Search for the cell housing the specified text and yield its [x, y] center coordinate. 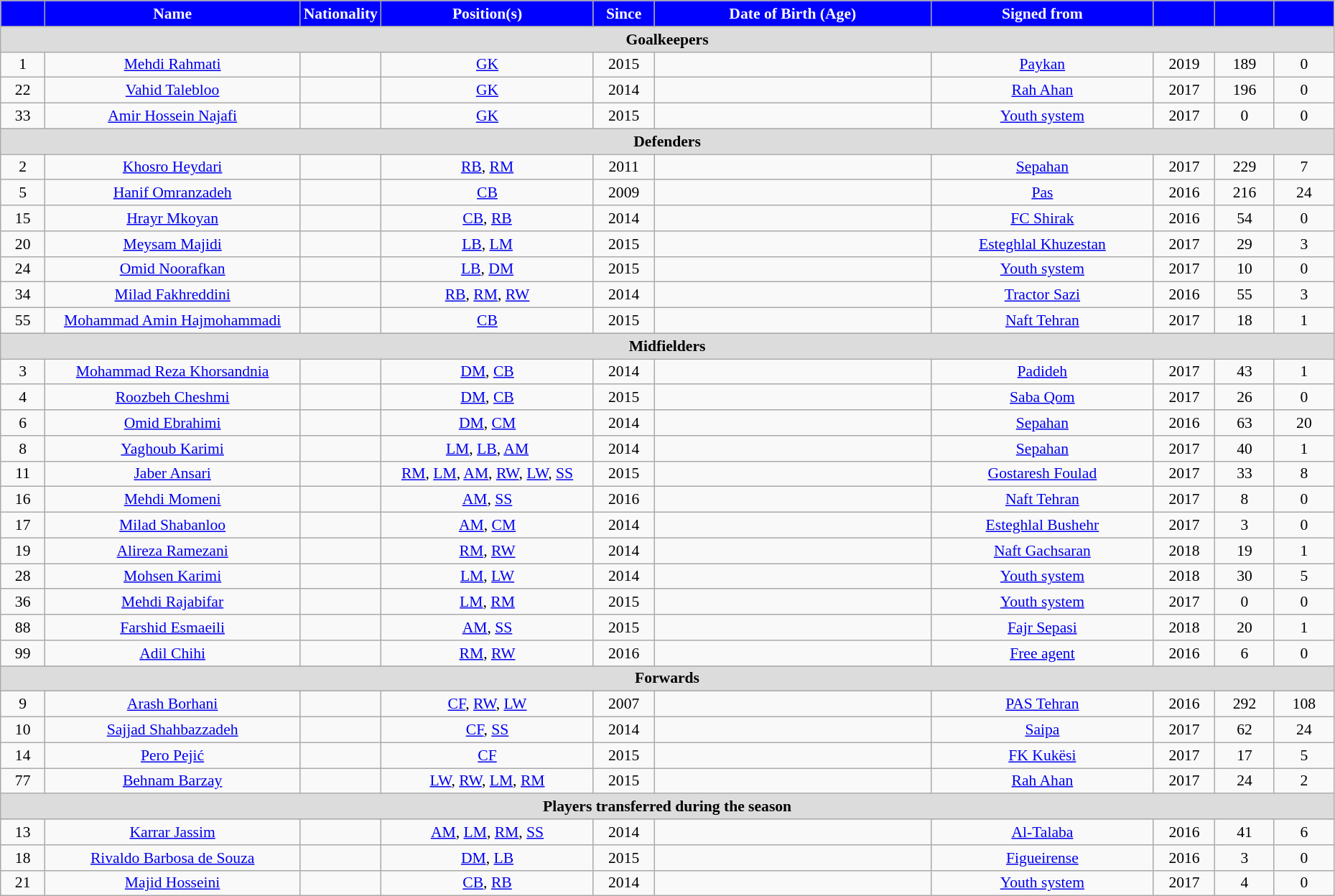
229 [1245, 167]
26 [1245, 398]
LM, RM [487, 602]
196 [1245, 90]
216 [1245, 193]
15 [23, 218]
21 [23, 883]
Alireza Ramezani [172, 551]
CF, SS [487, 730]
30 [1245, 577]
2011 [623, 167]
16 [23, 500]
Pas [1042, 193]
22 [23, 90]
Tractor Sazi [1042, 295]
Behnam Barzay [172, 781]
RM, LM, AM, RW, LW, SS [487, 474]
Mohammad Reza Khorsandnia [172, 372]
Al-Talaba [1042, 832]
Milad Fakhreddini [172, 295]
Milad Shabanloo [172, 526]
Name [172, 14]
43 [1245, 372]
FC Shirak [1042, 218]
Mehdi Rajabifar [172, 602]
2009 [623, 193]
Mohammad Amin Hajmohammadi [172, 321]
2007 [623, 704]
Esteghlal Khuzestan [1042, 244]
Forwards [668, 678]
AM, CM [487, 526]
Arash Borhani [172, 704]
54 [1245, 218]
Sajjad Shahbazzadeh [172, 730]
62 [1245, 730]
Naft Gachsaran [1042, 551]
77 [23, 781]
41 [1245, 832]
LM, LW [487, 577]
99 [23, 653]
Omid Ebrahimi [172, 423]
Meysam Majidi [172, 244]
RB, RM, RW [487, 295]
Date of Birth (Age) [793, 14]
PAS Tehran [1042, 704]
Since [623, 14]
Goalkeepers [668, 39]
Majid Hosseini [172, 883]
108 [1304, 704]
FK Kukësi [1042, 755]
LW, RW, LM, RM [487, 781]
36 [23, 602]
LB, LM [487, 244]
Adil Chihi [172, 653]
14 [23, 755]
Defenders [668, 141]
LB, DM [487, 269]
Roozbeh Cheshmi [172, 398]
Esteghlal Bushehr [1042, 526]
Hrayr Mkoyan [172, 218]
Midfielders [668, 346]
Rivaldo Barbosa de Souza [172, 858]
Yaghoub Karimi [172, 449]
Amir Hossein Najafi [172, 116]
Mehdi Rahmati [172, 65]
Fajr Sepasi [1042, 627]
40 [1245, 449]
CF [487, 755]
Karrar Jassim [172, 832]
RB, RM [487, 167]
Padideh [1042, 372]
88 [23, 627]
Figueirense [1042, 858]
29 [1245, 244]
Hanif Omranzadeh [172, 193]
13 [23, 832]
Saipa [1042, 730]
Gostaresh Foulad [1042, 474]
292 [1245, 704]
189 [1245, 65]
Nationality [340, 14]
Signed from [1042, 14]
Mehdi Momeni [172, 500]
Mohsen Karimi [172, 577]
Paykan [1042, 65]
Jaber Ansari [172, 474]
7 [1304, 167]
2019 [1183, 65]
11 [23, 474]
63 [1245, 423]
Vahid Talebloo [172, 90]
Khosro Heydari [172, 167]
DM, LB [487, 858]
DM, CM [487, 423]
Pero Pejić [172, 755]
34 [23, 295]
Free agent [1042, 653]
Saba Qom [1042, 398]
28 [23, 577]
9 [23, 704]
Players transferred during the season [668, 807]
Omid Noorafkan [172, 269]
Farshid Esmaeili [172, 627]
AM, LM, RM, SS [487, 832]
Position(s) [487, 14]
LM, LB, AM [487, 449]
CF, RW, LW [487, 704]
